Output the [x, y] coordinate of the center of the cell containing the given text.  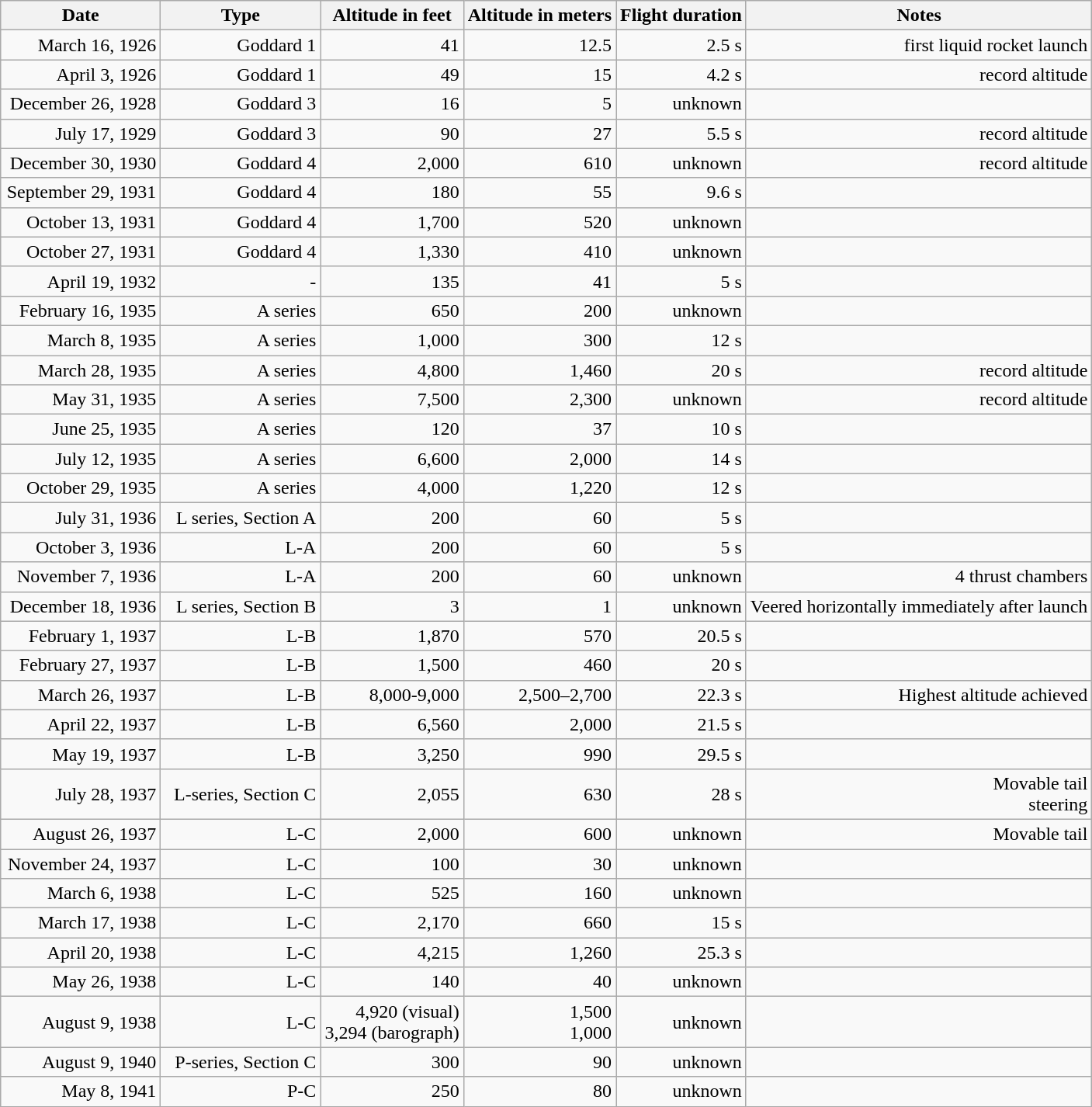
P-series, Section C [241, 1062]
80 [539, 1091]
22.3 s [681, 695]
180 [392, 193]
8,000-9,000 [392, 695]
29.5 s [681, 754]
28 s [681, 793]
600 [539, 834]
37 [539, 429]
525 [392, 894]
49 [392, 75]
March 28, 1935 [81, 370]
June 25, 1935 [81, 429]
1,000 [392, 340]
July 17, 1929 [81, 134]
2,055 [392, 793]
9.6 s [681, 193]
570 [539, 636]
October 3, 1936 [81, 547]
160 [539, 894]
September 29, 1931 [81, 193]
4,920 (visual)3,294 (barograph) [392, 1022]
Notes [919, 16]
L series, Section A [241, 518]
November 7, 1936 [81, 577]
May 8, 1941 [81, 1091]
July 12, 1935 [81, 459]
2,500–2,700 [539, 695]
1,700 [392, 222]
P-C [241, 1091]
Veered horizontally immediately after launch [919, 606]
2,300 [539, 400]
May 19, 1937 [81, 754]
40 [539, 982]
1,870 [392, 636]
Movable tailsteering [919, 793]
55 [539, 193]
15 [539, 75]
L series, Section B [241, 606]
October 27, 1931 [81, 252]
November 24, 1937 [81, 864]
- [241, 281]
May 26, 1938 [81, 982]
4.2 s [681, 75]
1,5001,000 [539, 1022]
650 [392, 311]
April 20, 1938 [81, 953]
3,250 [392, 754]
520 [539, 222]
Movable tail [919, 834]
630 [539, 793]
5.5 s [681, 134]
30 [539, 864]
3 [392, 606]
December 30, 1930 [81, 163]
April 3, 1926 [81, 75]
2.5 s [681, 45]
July 31, 1936 [81, 518]
Altitude in feet [392, 16]
December 26, 1928 [81, 104]
120 [392, 429]
4,000 [392, 488]
7,500 [392, 400]
610 [539, 163]
March 17, 1938 [81, 923]
250 [392, 1091]
Type [241, 16]
Date [81, 16]
Highest altitude achieved [919, 695]
February 1, 1937 [81, 636]
February 16, 1935 [81, 311]
4,800 [392, 370]
1,330 [392, 252]
15 s [681, 923]
February 27, 1937 [81, 665]
4,215 [392, 953]
2,170 [392, 923]
12.5 [539, 45]
14 s [681, 459]
March 6, 1938 [81, 894]
April 19, 1932 [81, 281]
October 29, 1935 [81, 488]
6,560 [392, 724]
4 thrust chambers [919, 577]
March 8, 1935 [81, 340]
March 16, 1926 [81, 45]
December 18, 1936 [81, 606]
1,460 [539, 370]
Altitude in meters [539, 16]
1,220 [539, 488]
April 22, 1937 [81, 724]
135 [392, 281]
October 13, 1931 [81, 222]
21.5 s [681, 724]
March 26, 1937 [81, 695]
20.5 s [681, 636]
6,600 [392, 459]
460 [539, 665]
1 [539, 606]
1,500 [392, 665]
25.3 s [681, 953]
990 [539, 754]
August 26, 1937 [81, 834]
410 [539, 252]
10 s [681, 429]
August 9, 1938 [81, 1022]
16 [392, 104]
May 31, 1935 [81, 400]
100 [392, 864]
August 9, 1940 [81, 1062]
140 [392, 982]
Flight duration [681, 16]
660 [539, 923]
first liquid rocket launch [919, 45]
5 [539, 104]
July 28, 1937 [81, 793]
27 [539, 134]
1,260 [539, 953]
L-series, Section C [241, 793]
